From the cell containing the given text, extract its center point as [x, y] coordinate. 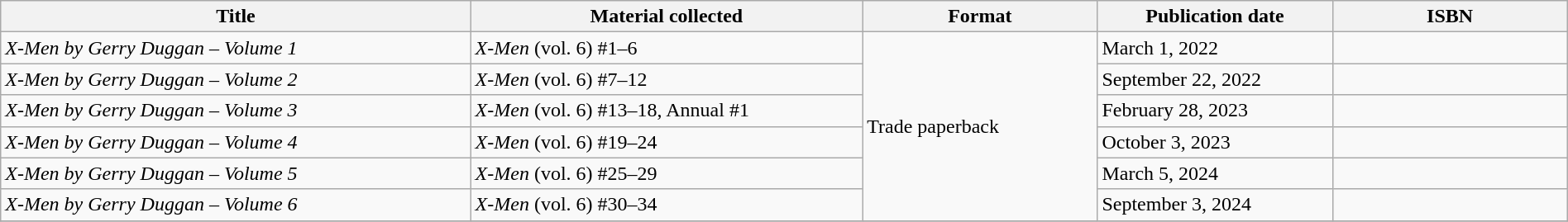
X-Men (vol. 6) #25–29 [667, 173]
Trade paperback [980, 126]
X-Men by Gerry Duggan – Volume 1 [236, 48]
ISBN [1450, 17]
March 1, 2022 [1215, 48]
Format [980, 17]
X-Men by Gerry Duggan – Volume 5 [236, 173]
February 28, 2023 [1215, 111]
X-Men by Gerry Duggan – Volume 4 [236, 142]
X-Men by Gerry Duggan – Volume 3 [236, 111]
September 3, 2024 [1215, 205]
X-Men (vol. 6) #19–24 [667, 142]
September 22, 2022 [1215, 79]
X-Men by Gerry Duggan – Volume 2 [236, 79]
X-Men by Gerry Duggan – Volume 6 [236, 205]
X-Men (vol. 6) #30–34 [667, 205]
X-Men (vol. 6) #13–18, Annual #1 [667, 111]
March 5, 2024 [1215, 173]
Title [236, 17]
X-Men (vol. 6) #7–12 [667, 79]
Material collected [667, 17]
October 3, 2023 [1215, 142]
X-Men (vol. 6) #1–6 [667, 48]
Publication date [1215, 17]
